Return (x, y) of the center of cell containing provided text 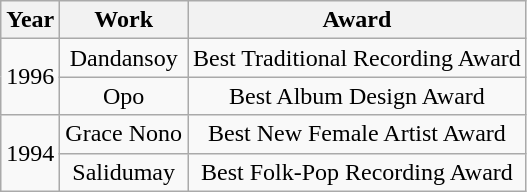
Best Album Design Award (358, 96)
Work (124, 20)
Best New Female Artist Award (358, 134)
Dandansoy (124, 58)
1994 (30, 153)
Best Folk-Pop Recording Award (358, 172)
Grace Nono (124, 134)
Opo (124, 96)
Best Traditional Recording Award (358, 58)
Year (30, 20)
Salidumay (124, 172)
1996 (30, 77)
Award (358, 20)
